Provide the [X, Y] coordinate of the cell's center where the given text is located.  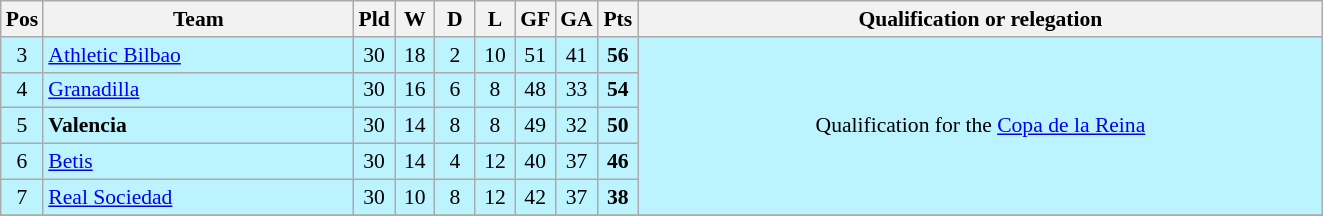
33 [576, 90]
50 [618, 126]
Qualification or relegation [980, 19]
41 [576, 55]
2 [455, 55]
W [415, 19]
46 [618, 162]
49 [535, 126]
42 [535, 197]
Team [198, 19]
32 [576, 126]
D [455, 19]
Pos [22, 19]
3 [22, 55]
Valencia [198, 126]
Qualification for the Copa de la Reina [980, 126]
7 [22, 197]
GA [576, 19]
L [495, 19]
38 [618, 197]
56 [618, 55]
5 [22, 126]
16 [415, 90]
Athletic Bilbao [198, 55]
48 [535, 90]
Betis [198, 162]
Real Sociedad [198, 197]
40 [535, 162]
51 [535, 55]
Pld [374, 19]
GF [535, 19]
18 [415, 55]
Granadilla [198, 90]
Pts [618, 19]
54 [618, 90]
